Provide the (x, y) coordinate of the cell's center where the given text is located.  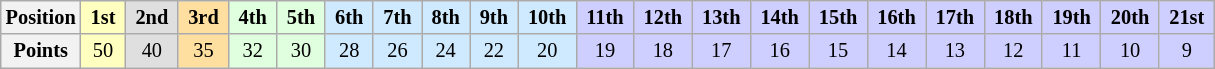
13 (955, 51)
18th (1013, 17)
35 (203, 51)
11th (604, 17)
10th (547, 17)
6th (349, 17)
26 (397, 51)
14 (896, 51)
40 (152, 51)
Points (41, 51)
15 (838, 51)
7th (397, 17)
19th (1071, 17)
2nd (152, 17)
10 (1130, 51)
21st (1186, 17)
24 (446, 51)
8th (446, 17)
20th (1130, 17)
16th (896, 17)
28 (349, 51)
15th (838, 17)
12th (663, 17)
19 (604, 51)
4th (253, 17)
5th (301, 17)
17 (721, 51)
22 (494, 51)
13th (721, 17)
32 (253, 51)
11 (1071, 51)
Position (41, 17)
1st (104, 17)
18 (663, 51)
9th (494, 17)
20 (547, 51)
9 (1186, 51)
50 (104, 51)
12 (1013, 51)
30 (301, 51)
3rd (203, 17)
14th (779, 17)
16 (779, 51)
17th (955, 17)
